Pinpoint the cell where the given text exists, returning its (X, Y) midpoint coordinate. 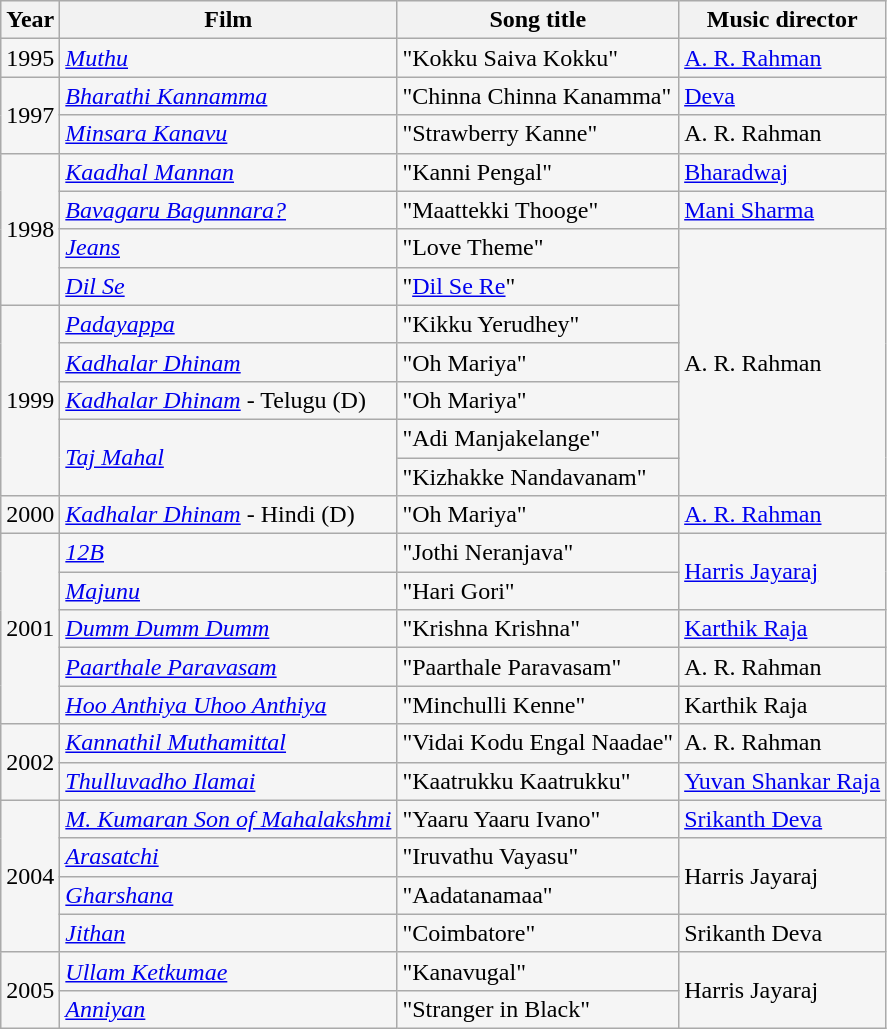
12B (228, 553)
M. Kumaran Son of Mahalakshmi (228, 819)
Film (228, 20)
2000 (30, 515)
2005 (30, 990)
"Yaaru Yaaru Ivano" (538, 819)
Hoo Anthiya Uhoo Anthiya (228, 705)
"Kokku Saiva Kokku" (538, 58)
Taj Mahal (228, 457)
"Kaatrukku Kaatrukku" (538, 781)
Kadhalar Dhinam - Telugu (D) (228, 400)
"Jothi Neranjava" (538, 553)
Muthu (228, 58)
"Kikku Yerudhey" (538, 324)
Bharadwaj (782, 172)
Year (30, 20)
"Iruvathu Vayasu" (538, 857)
Dil Se (228, 286)
1997 (30, 115)
Anniyan (228, 1009)
Jithan (228, 933)
"Krishna Krishna" (538, 629)
2004 (30, 876)
"Strawberry Kanne" (538, 134)
"Vidai Kodu Engal Naadae" (538, 743)
"Adi Manjakelange" (538, 438)
Minsara Kanavu (228, 134)
"Paarthale Paravasam" (538, 667)
"Aadatanamaa" (538, 895)
Bharathi Kannamma (228, 96)
Yuvan Shankar Raja (782, 781)
Padayappa (228, 324)
"Hari Gori" (538, 591)
Majunu (228, 591)
Song title (538, 20)
2002 (30, 762)
Kadhalar Dhinam - Hindi (D) (228, 515)
Music director (782, 20)
Kaadhal Mannan (228, 172)
Deva (782, 96)
"Coimbatore" (538, 933)
Dumm Dumm Dumm (228, 629)
"Minchulli Kenne" (538, 705)
Gharshana (228, 895)
1999 (30, 400)
1998 (30, 229)
Kannathil Muthamittal (228, 743)
"Stranger in Black" (538, 1009)
Bavagaru Bagunnara? (228, 210)
"Kanavugal" (538, 971)
Ullam Ketkumae (228, 971)
1995 (30, 58)
"Kanni Pengal" (538, 172)
Jeans (228, 248)
"Dil Se Re" (538, 286)
"Chinna Chinna Kanamma" (538, 96)
"Love Theme" (538, 248)
Arasatchi (228, 857)
Mani Sharma (782, 210)
2001 (30, 629)
Thulluvadho Ilamai (228, 781)
"Maattekki Thooge" (538, 210)
Kadhalar Dhinam (228, 362)
"Kizhakke Nandavanam" (538, 477)
Paarthale Paravasam (228, 667)
